Return (X, Y) of the center of cell containing provided text 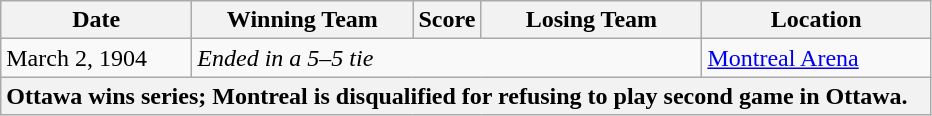
Winning Team (302, 20)
Date (96, 20)
Ottawa wins series; Montreal is disqualified for refusing to play second game in Ottawa. (466, 96)
Location (816, 20)
Ended in a 5–5 tie (447, 58)
Montreal Arena (816, 58)
March 2, 1904 (96, 58)
Score (447, 20)
Losing Team (592, 20)
